Extract the [x, y] coordinate from the center of the cell holding the provided text.  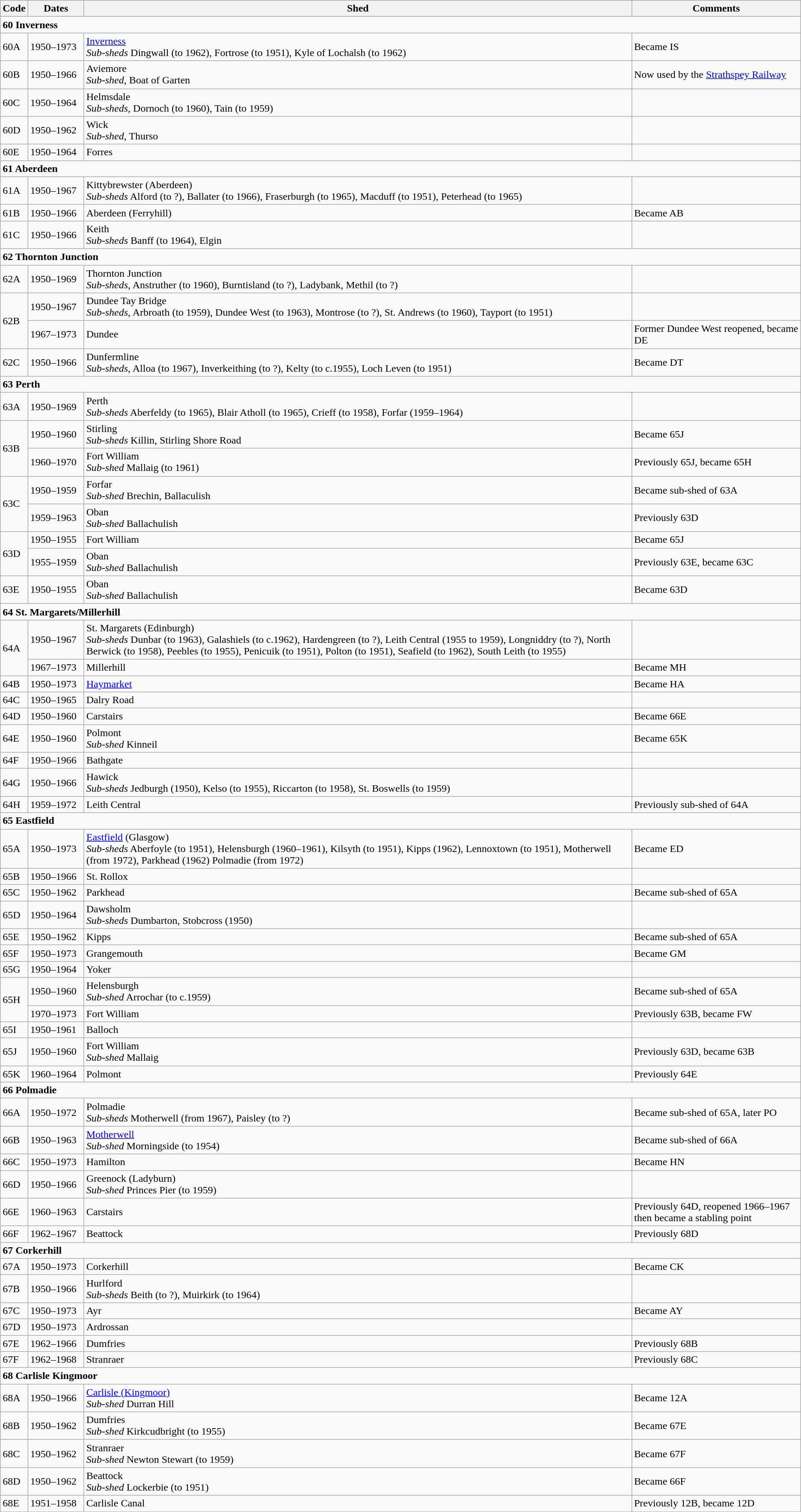
65E [14, 937]
1955–1959 [56, 562]
60A [14, 47]
Ardrossan [358, 1327]
Previously 63B, became FW [716, 1013]
68A [14, 1398]
63D [14, 553]
62C [14, 363]
1950–1961 [56, 1030]
Beattock [358, 1234]
Became CK [716, 1266]
Corkerhill [358, 1266]
Became sub-shed of 63A [716, 490]
62A [14, 279]
64F [14, 760]
Bathgate [358, 760]
HurlfordSub-sheds Beith (to ?), Muirkirk (to 1964) [358, 1288]
66B [14, 1140]
60E [14, 152]
Became sub-shed of 66A [716, 1140]
61B [14, 213]
Became 67E [716, 1426]
Balloch [358, 1030]
65 Eastfield [400, 821]
HelmsdaleSub-sheds, Dornoch (to 1960), Tain (to 1959) [358, 103]
65H [14, 999]
Now used by the Strathspey Railway [716, 74]
1950–1963 [56, 1140]
66F [14, 1234]
Code [14, 9]
1960–1964 [56, 1074]
Previously 64D, reopened 1966–1967 then became a stabling point [716, 1212]
PerthSub-sheds Aberfeldy (to 1965), Blair Atholl (to 1965), Crieff (to 1958), Forfar (1959–1964) [358, 406]
Became 67F [716, 1453]
68E [14, 1503]
Became GM [716, 953]
Carlisle Canal [358, 1503]
1962–1966 [56, 1343]
60 Inverness [400, 25]
Previously sub-shed of 64A [716, 805]
Comments [716, 9]
68C [14, 1453]
64 St. Margarets/Millerhill [400, 612]
Became 12A [716, 1398]
66 Polmadie [400, 1090]
63C [14, 504]
KeithSub-sheds Banff (to 1964), Elgin [358, 234]
Ayr [358, 1311]
Aberdeen (Ferryhill) [358, 213]
63A [14, 406]
Parkhead [358, 893]
Dumfries [358, 1343]
68B [14, 1426]
Became sub-shed of 65A, later PO [716, 1112]
65G [14, 969]
65C [14, 893]
64C [14, 700]
1950–1965 [56, 700]
63E [14, 589]
Dundee [358, 334]
60C [14, 103]
Dundee Tay BridgeSub-sheds, Arbroath (to 1959), Dundee West (to 1963), Montrose (to ?), St. Andrews (to 1960), Tayport (to 1951) [358, 307]
63B [14, 448]
61C [14, 234]
61A [14, 191]
PolmontSub-shed Kinneil [358, 738]
Became 63D [716, 589]
66C [14, 1162]
60D [14, 130]
64G [14, 783]
Previously 63D, became 63B [716, 1052]
63 Perth [400, 385]
65B [14, 876]
66D [14, 1184]
Became 66F [716, 1482]
64B [14, 684]
DumfriesSub-shed Kirkcudbright (to 1955) [358, 1426]
67D [14, 1327]
Previously 65J, became 65H [716, 462]
Leith Central [358, 805]
65K [14, 1074]
67F [14, 1360]
MotherwellSub-shed Morningside (to 1954) [358, 1140]
64A [14, 648]
Carlisle (Kingmoor)Sub-shed Durran Hill [358, 1398]
Became AB [716, 213]
Forres [358, 152]
Previously 63D [716, 518]
Kittybrewster (Aberdeen) Sub-sheds Alford (to ?), Ballater (to 1966), Fraserburgh (to 1965), Macduff (to 1951), Peterhead (to 1965) [358, 191]
Previously 63E, became 63C [716, 562]
1950–1972 [56, 1112]
Became AY [716, 1311]
1962–1968 [56, 1360]
67A [14, 1266]
67C [14, 1311]
Became 66E [716, 716]
Thornton JunctionSub-sheds, Anstruther (to 1960), Burntisland (to ?), Ladybank, Methil (to ?) [358, 279]
AviemoreSub-shed, Boat of Garten [358, 74]
Became IS [716, 47]
62 Thornton Junction [400, 257]
67 Corkerhill [400, 1250]
Greenock (Ladyburn) Sub-shed Princes Pier (to 1959) [358, 1184]
65F [14, 953]
64D [14, 716]
66E [14, 1212]
Previously 12B, became 12D [716, 1503]
68D [14, 1482]
Previously 68D [716, 1234]
Became ED [716, 849]
66A [14, 1112]
67B [14, 1288]
64E [14, 738]
Became MH [716, 667]
StirlingSub-sheds Killin, Stirling Shore Road [358, 435]
Shed [358, 9]
Polmont [358, 1074]
64H [14, 805]
ForfarSub-shed Brechin, Ballaculish [358, 490]
Stranraer [358, 1360]
65A [14, 849]
Hamilton [358, 1162]
Became 65K [716, 738]
Fort WilliamSub-shed Mallaig [358, 1052]
1951–1958 [56, 1503]
65D [14, 914]
Dalry Road [358, 700]
DunfermlineSub-sheds, Alloa (to 1967), Inverkeithing (to ?), Kelty (to c.1955), Loch Leven (to 1951) [358, 363]
1970–1973 [56, 1013]
1960–1970 [56, 462]
Kipps [358, 937]
StranraerSub-shed Newton Stewart (to 1959) [358, 1453]
Former Dundee West reopened, became DE [716, 334]
67E [14, 1343]
BeattockSub-shed Lockerbie (to 1951) [358, 1482]
1962–1967 [56, 1234]
HawickSub-sheds Jedburgh (1950), Kelso (to 1955), Riccarton (to 1958), St. Boswells (to 1959) [358, 783]
Fort WilliamSub-shed Mallaig (to 1961) [358, 462]
Inverness Sub-sheds Dingwall (to 1962), Fortrose (to 1951), Kyle of Lochalsh (to 1962) [358, 47]
68 Carlisle Kingmoor [400, 1376]
DawsholmSub-sheds Dumbarton, Stobcross (1950) [358, 914]
61 Aberdeen [400, 169]
Previously 68B [716, 1343]
Became HA [716, 684]
1959–1963 [56, 518]
HelensburghSub-shed Arrochar (to c.1959) [358, 991]
Became DT [716, 363]
Previously 68C [716, 1360]
WickSub-shed, Thurso [358, 130]
PolmadieSub-sheds Motherwell (from 1967), Paisley (to ?) [358, 1112]
St. Rollox [358, 876]
1960–1963 [56, 1212]
Became HN [716, 1162]
65I [14, 1030]
1950–1959 [56, 490]
Previously 64E [716, 1074]
60B [14, 74]
Grangemouth [358, 953]
65J [14, 1052]
Millerhill [358, 667]
Haymarket [358, 684]
Dates [56, 9]
62B [14, 321]
1959–1972 [56, 805]
Yoker [358, 969]
